From the cell containing the given text, extract its center point as (x, y) coordinate. 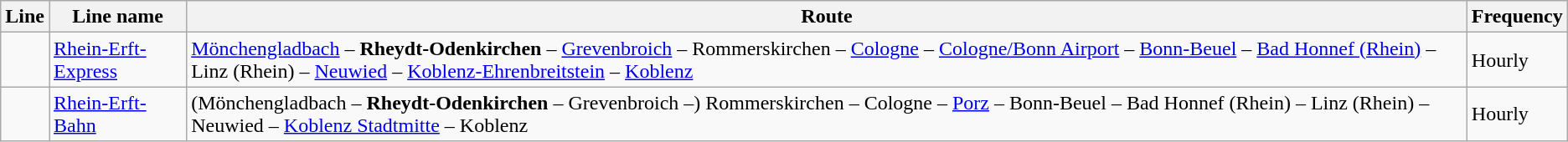
Rhein-Erft-Bahn (117, 114)
Frequency (1517, 17)
Line name (117, 17)
Line (25, 17)
Route (828, 17)
Rhein-Erft-Express (117, 60)
